For the text-containing cell, return its midpoint in (x, y) coordinate format. 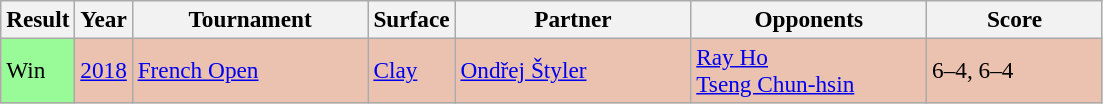
French Open (250, 70)
Partner (573, 19)
Win (38, 70)
Result (38, 19)
Ondřej Štyler (573, 70)
Ray Ho Tseng Chun-hsin (809, 70)
Surface (412, 19)
Clay (412, 70)
6–4, 6–4 (1015, 70)
Year (104, 19)
2018 (104, 70)
Opponents (809, 19)
Tournament (250, 19)
Score (1015, 19)
